Extract the [x, y] coordinate from the center of the cell holding the provided text.  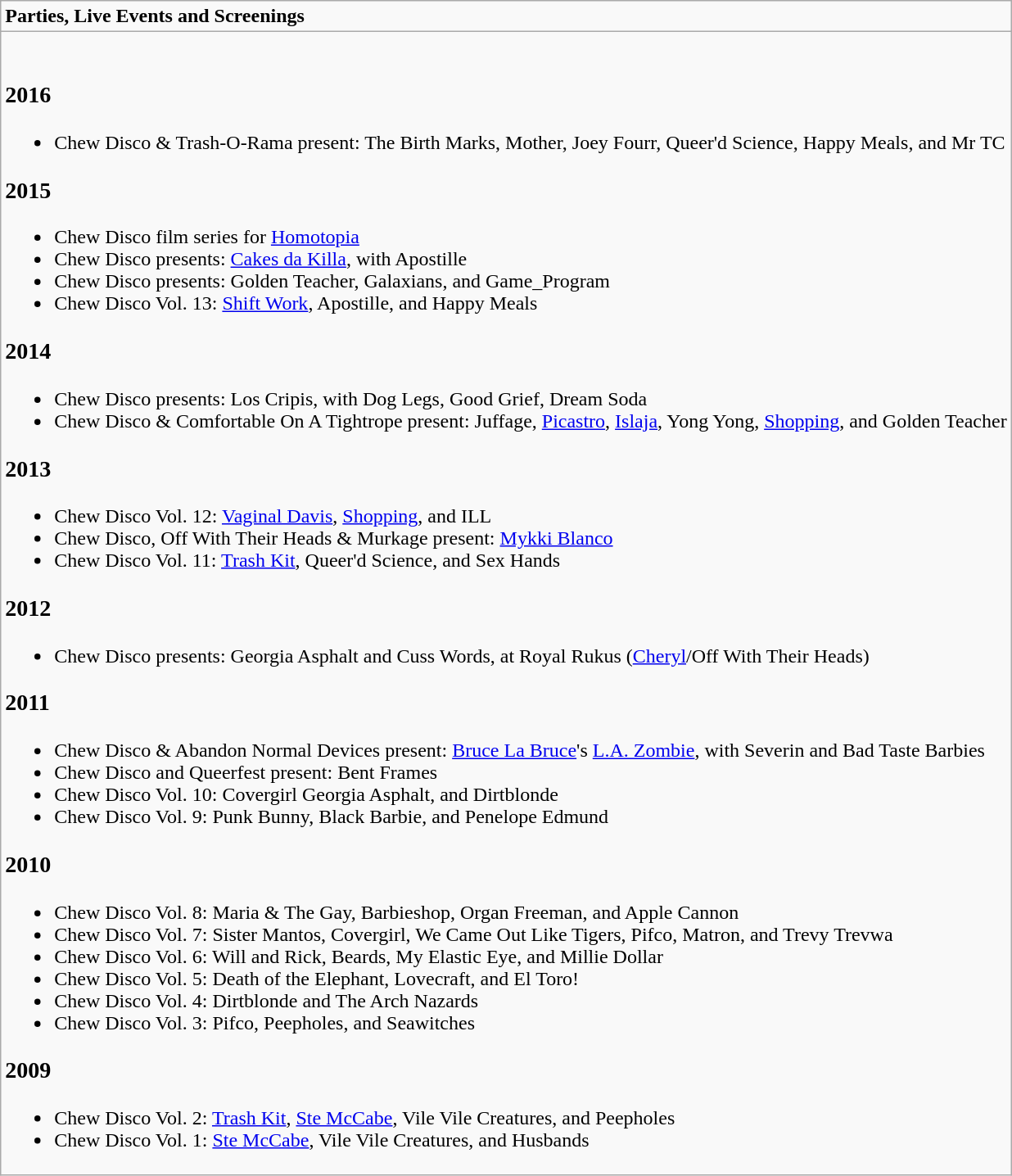
Parties, Live Events and Screenings [506, 16]
